Pinpoint the cell where the given text exists, returning its (x, y) midpoint coordinate. 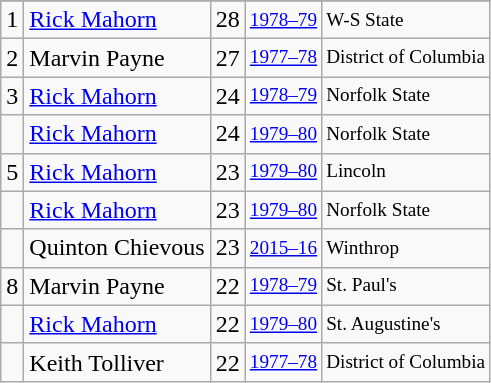
27 (228, 58)
Lincoln (406, 172)
St. Paul's (406, 286)
W-S State (406, 20)
3 (12, 96)
28 (228, 20)
5 (12, 172)
Quinton Chievous (117, 248)
St. Augustine's (406, 324)
1 (12, 20)
2 (12, 58)
2015–16 (283, 248)
8 (12, 286)
Winthrop (406, 248)
Keith Tolliver (117, 362)
